Return (x, y) of the center of cell containing provided text 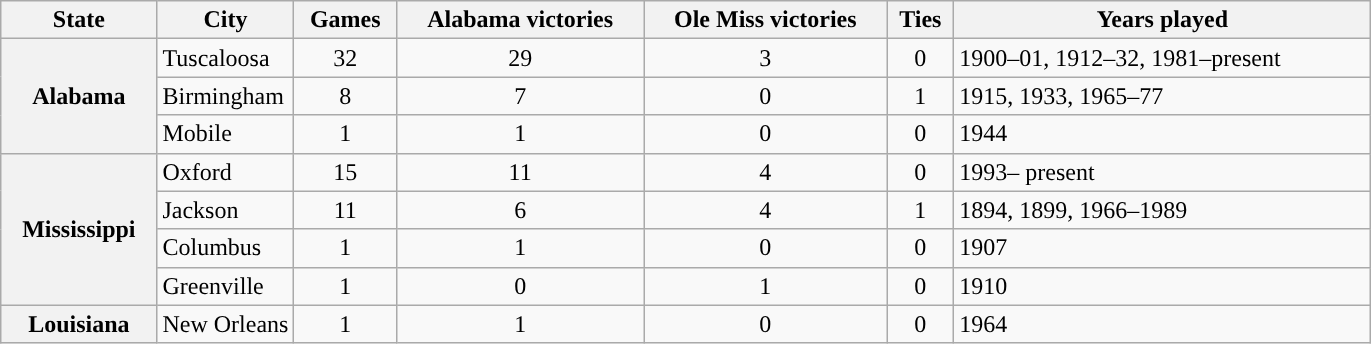
1894, 1899, 1966–1989 (1162, 210)
State (79, 20)
1964 (1162, 324)
Oxford (226, 172)
Columbus (226, 248)
Games (346, 20)
Tuscaloosa (226, 58)
New Orleans (226, 324)
8 (346, 96)
Alabama victories (520, 20)
Ole Miss victories (766, 20)
Birmingham (226, 96)
1915, 1933, 1965–77 (1162, 96)
1944 (1162, 134)
32 (346, 58)
1900–01, 1912–32, 1981–present (1162, 58)
Years played (1162, 20)
6 (520, 210)
1993– present (1162, 172)
Louisiana (79, 324)
29 (520, 58)
7 (520, 96)
1910 (1162, 286)
City (226, 20)
Alabama (79, 96)
Jackson (226, 210)
Mississippi (79, 229)
3 (766, 58)
Ties (920, 20)
15 (346, 172)
Greenville (226, 286)
Mobile (226, 134)
1907 (1162, 248)
